From the cell containing the given text, extract its center point as (X, Y) coordinate. 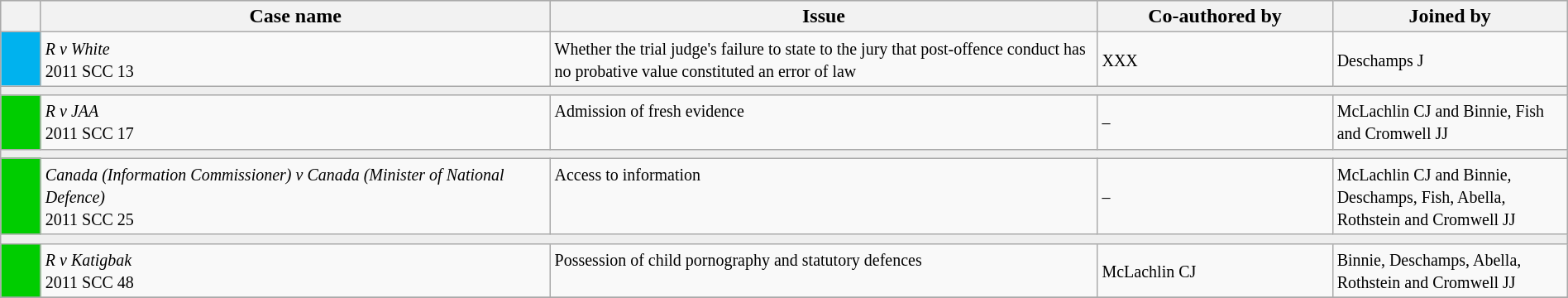
Access to information (824, 196)
Admission of fresh evidence (824, 123)
Co-authored by (1215, 17)
Deschamps J (1450, 60)
McLachlin CJ and Binnie, Fish and Cromwell JJ (1450, 123)
R v Katigbak 2011 SCC 48 (295, 270)
Possession of child pornography and statutory defences (824, 270)
Case name (295, 17)
McLachlin CJ (1215, 270)
Canada (Information Commissioner) v Canada (Minister of National Defence) 2011 SCC 25 (295, 196)
Whether the trial judge's failure to state to the jury that post-offence conduct has no probative value constituted an error of law (824, 60)
R v JAA 2011 SCC 17 (295, 123)
Issue (824, 17)
McLachlin CJ and Binnie, Deschamps, Fish, Abella, Rothstein and Cromwell JJ (1450, 196)
Binnie, Deschamps, Abella, Rothstein and Cromwell JJ (1450, 270)
XXX (1215, 60)
Joined by (1450, 17)
R v White 2011 SCC 13 (295, 60)
